For the text-containing cell, return its midpoint in (X, Y) coordinate format. 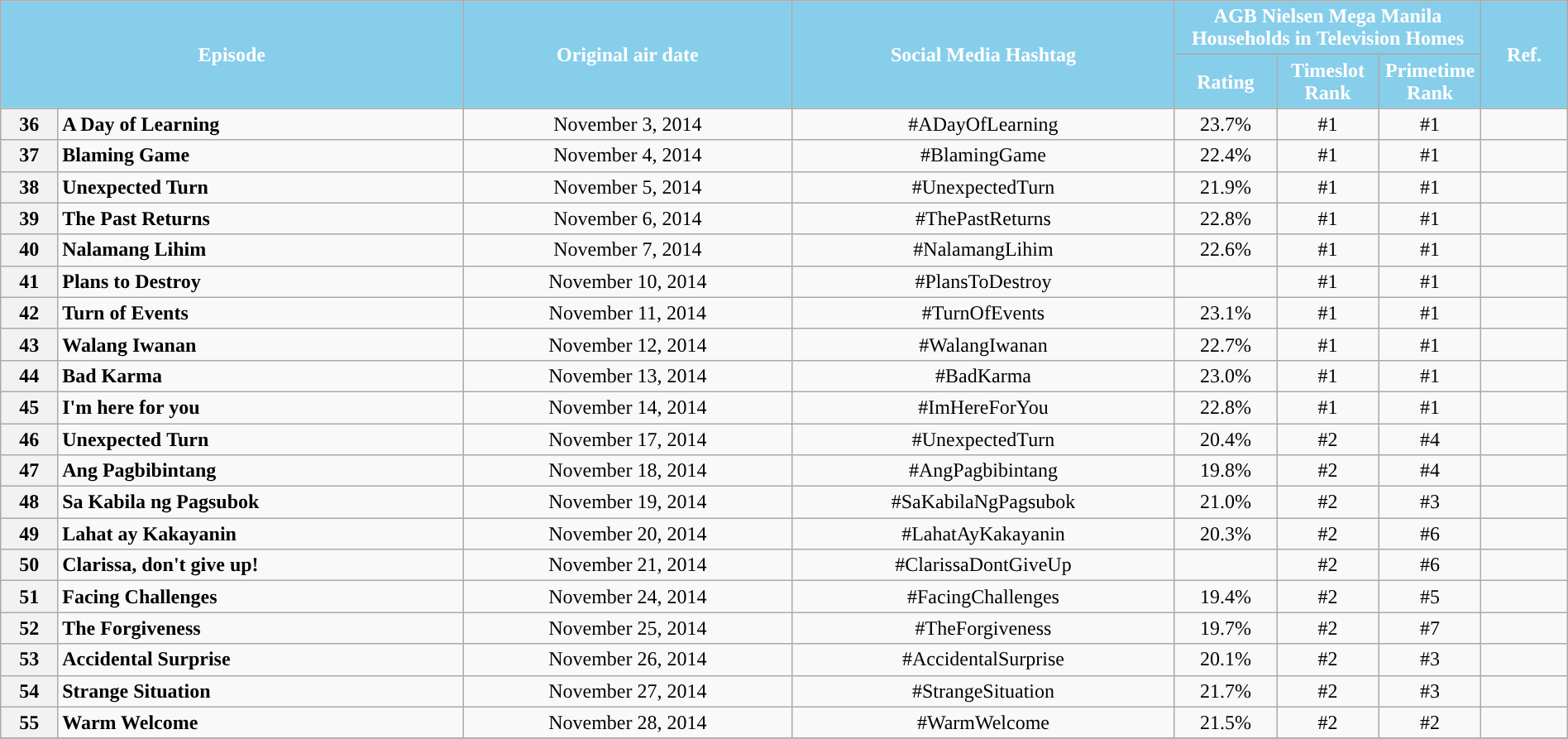
21.7% (1226, 691)
#BadKarma (983, 376)
Blaming Game (261, 156)
#SaKabilaNgPagsubok (983, 502)
November 14, 2014 (628, 407)
November 5, 2014 (628, 187)
November 12, 2014 (628, 344)
November 4, 2014 (628, 156)
Walang Iwanan (261, 344)
43 (30, 344)
21.5% (1226, 722)
November 24, 2014 (628, 597)
22.6% (1226, 250)
#ADayOfLearning (983, 124)
44 (30, 376)
20.3% (1226, 534)
#StrangeSituation (983, 691)
November 20, 2014 (628, 534)
#5 (1430, 597)
I'm here for you (261, 407)
19.7% (1226, 628)
AGB Nielsen Mega Manila Households in Television Homes (1328, 28)
#ClarissaDontGiveUp (983, 565)
November 13, 2014 (628, 376)
Ang Pagbibintang (261, 471)
23.1% (1226, 313)
November 28, 2014 (628, 722)
49 (30, 534)
Bad Karma (261, 376)
November 6, 2014 (628, 218)
Rating (1226, 81)
#ThePastReturns (983, 218)
40 (30, 250)
November 26, 2014 (628, 660)
22.4% (1226, 156)
53 (30, 660)
Warm Welcome (261, 722)
55 (30, 722)
19.4% (1226, 597)
#AngPagbibintang (983, 471)
Original air date (628, 55)
November 11, 2014 (628, 313)
Primetime Rank (1430, 81)
#TheForgiveness (983, 628)
23.7% (1226, 124)
November 18, 2014 (628, 471)
Social Media Hashtag (983, 55)
November 27, 2014 (628, 691)
#WalangIwanan (983, 344)
The Past Returns (261, 218)
Nalamang Lihim (261, 250)
#AccidentalSurprise (983, 660)
November 25, 2014 (628, 628)
#FacingChallenges (983, 597)
41 (30, 281)
Accidental Surprise (261, 660)
52 (30, 628)
#PlansToDestroy (983, 281)
November 10, 2014 (628, 281)
39 (30, 218)
#BlamingGame (983, 156)
Timeslot Rank (1328, 81)
48 (30, 502)
Episode (232, 55)
37 (30, 156)
November 21, 2014 (628, 565)
20.4% (1226, 439)
20.1% (1226, 660)
November 17, 2014 (628, 439)
Clarissa, don't give up! (261, 565)
46 (30, 439)
Ref. (1524, 55)
Plans to Destroy (261, 281)
The Forgiveness (261, 628)
23.0% (1226, 376)
45 (30, 407)
#7 (1430, 628)
21.9% (1226, 187)
November 3, 2014 (628, 124)
54 (30, 691)
November 7, 2014 (628, 250)
Sa Kabila ng Pagsubok (261, 502)
#NalamangLihim (983, 250)
Facing Challenges (261, 597)
38 (30, 187)
Lahat ay Kakayanin (261, 534)
#TurnOfEvents (983, 313)
19.8% (1226, 471)
36 (30, 124)
#ImHereForYou (983, 407)
50 (30, 565)
22.7% (1226, 344)
Turn of Events (261, 313)
21.0% (1226, 502)
42 (30, 313)
Strange Situation (261, 691)
51 (30, 597)
A Day of Learning (261, 124)
47 (30, 471)
November 19, 2014 (628, 502)
#LahatAyKakayanin (983, 534)
#WarmWelcome (983, 722)
